Return (x, y) of the center of cell containing provided text 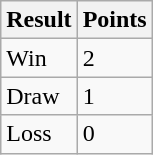
0 (114, 134)
Draw (39, 96)
Result (39, 20)
Loss (39, 134)
Points (114, 20)
Win (39, 58)
1 (114, 96)
2 (114, 58)
